Provide the [X, Y] coordinate of the cell's center where the given text is located.  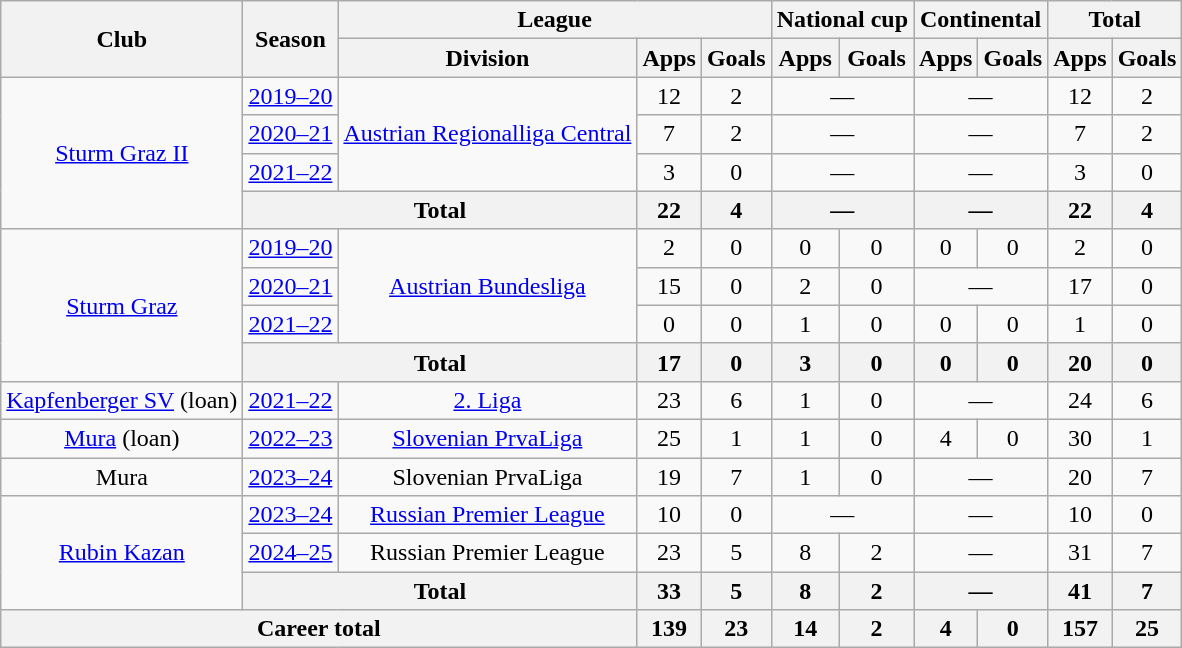
139 [669, 629]
157 [1080, 629]
Austrian Bundesliga [488, 286]
2. Liga [488, 400]
Austrian Regionalliga Central [488, 134]
15 [669, 286]
Sturm Graz II [122, 153]
Kapfenberger SV (loan) [122, 400]
Sturm Graz [122, 305]
14 [805, 629]
Mura [122, 477]
Career total [319, 629]
Continental [981, 20]
Rubin Kazan [122, 553]
2024–25 [290, 553]
33 [669, 591]
24 [1080, 400]
Season [290, 39]
41 [1080, 591]
National cup [842, 20]
Mura (loan) [122, 438]
League [554, 20]
Division [488, 58]
31 [1080, 553]
Club [122, 39]
30 [1080, 438]
2022–23 [290, 438]
19 [669, 477]
